For the text-containing cell, return its midpoint in (x, y) coordinate format. 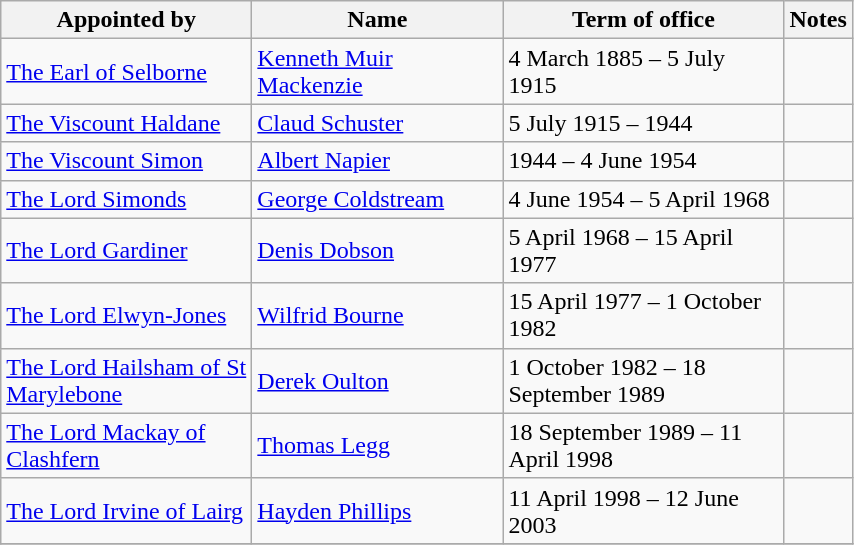
1944 – 4 June 1954 (644, 161)
George Coldstream (378, 199)
Hayden Phillips (378, 510)
5 July 1915 – 1944 (644, 123)
Term of office (644, 20)
The Lord Hailsham of St Marylebone (126, 380)
1 October 1982 – 18 September 1989 (644, 380)
15 April 1977 – 1 October 1982 (644, 316)
4 June 1954 – 5 April 1968 (644, 199)
Thomas Legg (378, 446)
Kenneth Muir Mackenzie (378, 72)
The Viscount Simon (126, 161)
Claud Schuster (378, 123)
The Viscount Haldane (126, 123)
The Lord Mackay of Clashfern (126, 446)
Notes (818, 20)
Wilfrid Bourne (378, 316)
The Lord Elwyn-Jones (126, 316)
The Lord Irvine of Lairg (126, 510)
The Lord Gardiner (126, 250)
The Earl of Selborne (126, 72)
Albert Napier (378, 161)
Name (378, 20)
Denis Dobson (378, 250)
4 March 1885 – 5 July 1915 (644, 72)
11 April 1998 – 12 June 2003 (644, 510)
Appointed by (126, 20)
18 September 1989 – 11 April 1998 (644, 446)
The Lord Simonds (126, 199)
5 April 1968 – 15 April 1977 (644, 250)
Derek Oulton (378, 380)
